Determine the [x, y] coordinate at the center of the cell enclosing the given text.  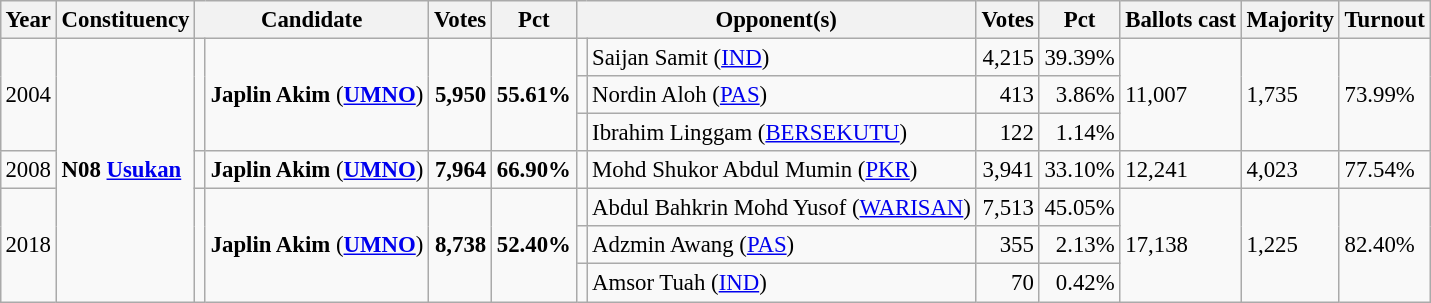
Candidate [312, 20]
7,513 [1008, 208]
1.14% [1080, 133]
2.13% [1080, 245]
70 [1008, 283]
2004 [28, 94]
Constituency [125, 20]
4,023 [1290, 170]
66.90% [534, 170]
7,964 [460, 170]
8,738 [460, 246]
5,950 [460, 94]
2008 [28, 170]
1,735 [1290, 94]
12,241 [1180, 170]
Saijan Samit (IND) [782, 57]
82.40% [1384, 246]
11,007 [1180, 94]
413 [1008, 95]
Mohd Shukor Abdul Mumin (PKR) [782, 170]
3,941 [1008, 170]
Adzmin Awang (PAS) [782, 245]
Nordin Aloh (PAS) [782, 95]
Turnout [1384, 20]
52.40% [534, 246]
3.86% [1080, 95]
45.05% [1080, 208]
N08 Usukan [125, 170]
Abdul Bahkrin Mohd Yusof (WARISAN) [782, 208]
Amsor Tuah (IND) [782, 283]
55.61% [534, 94]
33.10% [1080, 170]
Ballots cast [1180, 20]
Majority [1290, 20]
355 [1008, 245]
39.39% [1080, 57]
1,225 [1290, 246]
Opponent(s) [776, 20]
Ibrahim Linggam (BERSEKUTU) [782, 133]
0.42% [1080, 283]
17,138 [1180, 246]
122 [1008, 133]
73.99% [1384, 94]
Year [28, 20]
4,215 [1008, 57]
2018 [28, 246]
77.54% [1384, 170]
